Capture the cell that displays the provided text and extract its [x, y] central coordinate. 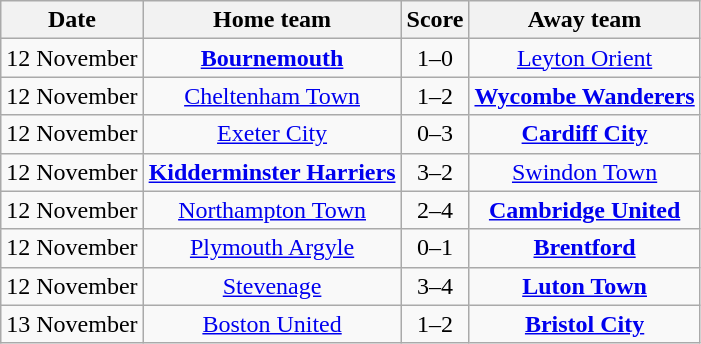
Stevenage [272, 286]
0–3 [435, 134]
Cheltenham Town [272, 96]
13 November [72, 324]
Luton Town [584, 286]
Score [435, 20]
3–2 [435, 172]
2–4 [435, 210]
Cardiff City [584, 134]
Northampton Town [272, 210]
Home team [272, 20]
Cambridge United [584, 210]
3–4 [435, 286]
Date [72, 20]
Bournemouth [272, 58]
Plymouth Argyle [272, 248]
Boston United [272, 324]
Exeter City [272, 134]
Kidderminster Harriers [272, 172]
0–1 [435, 248]
Wycombe Wanderers [584, 96]
1–0 [435, 58]
Swindon Town [584, 172]
Bristol City [584, 324]
Away team [584, 20]
Leyton Orient [584, 58]
Brentford [584, 248]
